Find where the given text appears and provide that cell's center as (x, y) coordinate. 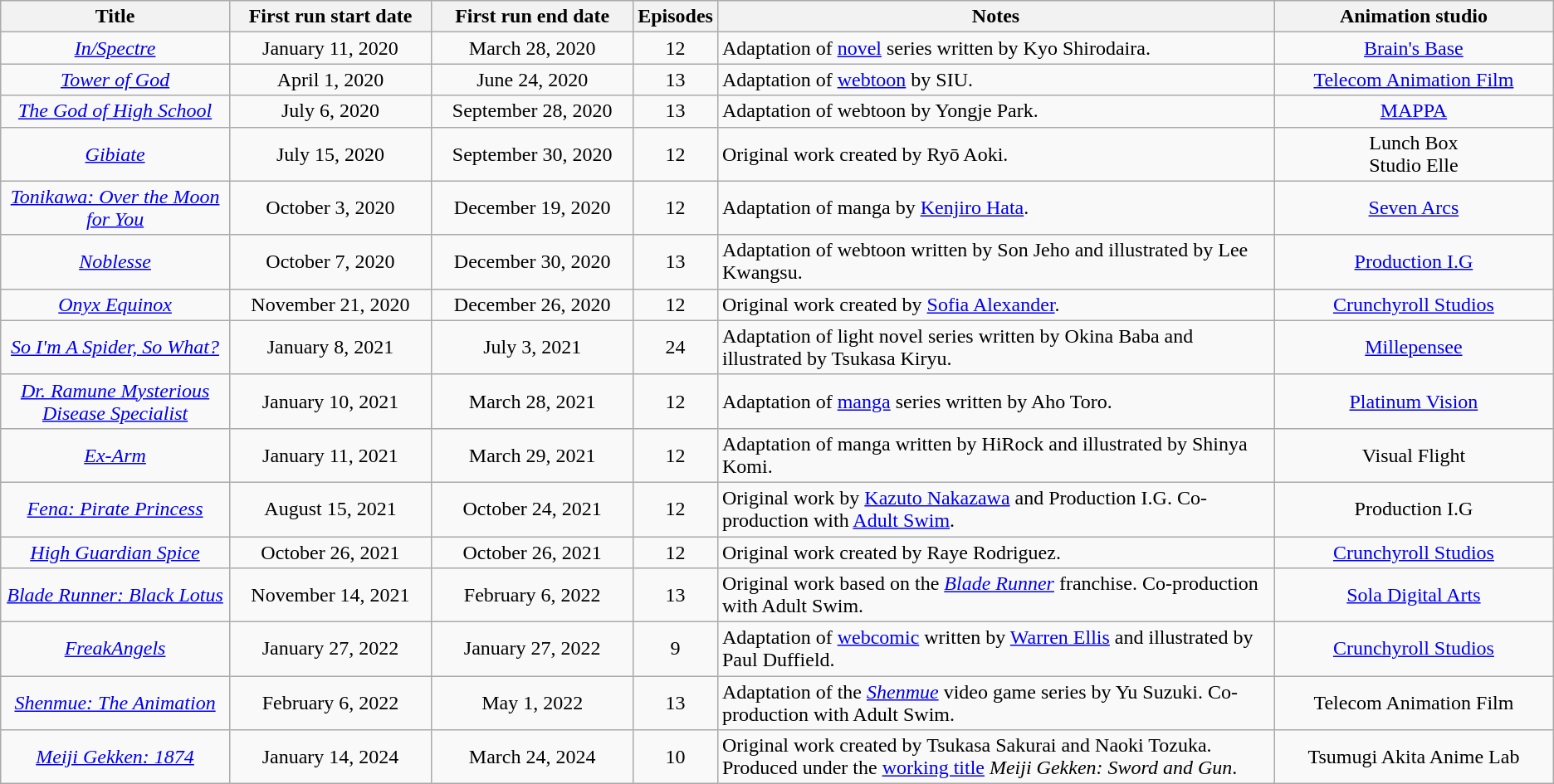
So I'm A Spider, So What? (115, 347)
Episodes (676, 17)
Sola Digital Arts (1415, 596)
Blade Runner: Black Lotus (115, 596)
July 6, 2020 (330, 111)
Noblesse (115, 262)
March 28, 2021 (533, 402)
The God of High School (115, 111)
Tonikawa: Over the Moon for You (115, 207)
Adaptation of light novel series written by Okina Baba and illustrated by Tsukasa Kiryu. (995, 347)
May 1, 2022 (533, 704)
9 (676, 649)
Tower of God (115, 80)
June 24, 2020 (533, 80)
January 10, 2021 (330, 402)
November 21, 2020 (330, 304)
Tsumugi Akita Anime Lab (1415, 757)
November 14, 2021 (330, 596)
MAPPA (1415, 111)
October 7, 2020 (330, 262)
January 11, 2021 (330, 455)
Seven Arcs (1415, 207)
Shenmue: The Animation (115, 704)
Dr. Ramune Mysterious Disease Specialist (115, 402)
September 28, 2020 (533, 111)
High Guardian Spice (115, 552)
September 30, 2020 (533, 154)
October 24, 2021 (533, 509)
First run start date (330, 17)
December 30, 2020 (533, 262)
January 8, 2021 (330, 347)
First run end date (533, 17)
March 28, 2020 (533, 48)
Visual Flight (1415, 455)
Fena: Pirate Princess (115, 509)
October 3, 2020 (330, 207)
Millepensee (1415, 347)
January 11, 2020 (330, 48)
Lunch BoxStudio Elle (1415, 154)
Adaptation of manga by Kenjiro Hata. (995, 207)
Adaptation of novel series written by Kyo Shirodaira. (995, 48)
Adaptation of webcomic written by Warren Ellis and illustrated by Paul Duffield. (995, 649)
Original work created by Ryō Aoki. (995, 154)
Gibiate (115, 154)
December 19, 2020 (533, 207)
Onyx Equinox (115, 304)
Original work by Kazuto Nakazawa and Production I.G. Co-production with Adult Swim. (995, 509)
March 24, 2024 (533, 757)
Adaptation of webtoon by Yongje Park. (995, 111)
August 15, 2021 (330, 509)
Adaptation of webtoon by SIU. (995, 80)
Original work created by Raye Rodriguez. (995, 552)
FreakAngels (115, 649)
Adaptation of manga written by HiRock and illustrated by Shinya Komi. (995, 455)
Original work created by Sofia Alexander. (995, 304)
Notes (995, 17)
24 (676, 347)
Brain's Base (1415, 48)
July 15, 2020 (330, 154)
Platinum Vision (1415, 402)
Meiji Gekken: 1874 (115, 757)
Ex-Arm (115, 455)
January 14, 2024 (330, 757)
Adaptation of webtoon written by Son Jeho and illustrated by Lee Kwangsu. (995, 262)
Adaptation of the Shenmue video game series by Yu Suzuki. Co-production with Adult Swim. (995, 704)
In/Spectre (115, 48)
Adaptation of manga series written by Aho Toro. (995, 402)
December 26, 2020 (533, 304)
Animation studio (1415, 17)
Original work based on the Blade Runner franchise. Co-production with Adult Swim. (995, 596)
April 1, 2020 (330, 80)
March 29, 2021 (533, 455)
July 3, 2021 (533, 347)
Title (115, 17)
10 (676, 757)
Original work created by Tsukasa Sakurai and Naoki Tozuka. Produced under the working title Meiji Gekken: Sword and Gun. (995, 757)
